Return [x, y] of the center of cell containing provided text 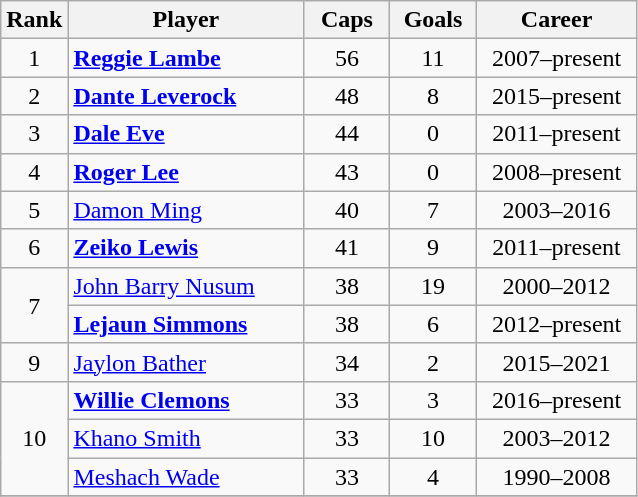
Dale Eve [186, 134]
2000–2012 [556, 286]
48 [347, 96]
Damon Ming [186, 210]
44 [347, 134]
Caps [347, 20]
11 [433, 58]
Jaylon Bather [186, 362]
Roger Lee [186, 172]
Lejaun Simmons [186, 324]
41 [347, 248]
1990–2008 [556, 477]
John Barry Nusum [186, 286]
Meshach Wade [186, 477]
Player [186, 20]
2003–2012 [556, 438]
2007–present [556, 58]
Rank [34, 20]
5 [34, 210]
43 [347, 172]
2012–present [556, 324]
Reggie Lambe [186, 58]
19 [433, 286]
Khano Smith [186, 438]
56 [347, 58]
40 [347, 210]
2015–2021 [556, 362]
1 [34, 58]
2016–present [556, 400]
2015–present [556, 96]
Goals [433, 20]
34 [347, 362]
Career [556, 20]
Willie Clemons [186, 400]
2003–2016 [556, 210]
2008–present [556, 172]
8 [433, 96]
Zeiko Lewis [186, 248]
Dante Leverock [186, 96]
